Pinpoint the cell where the given text exists, returning its (X, Y) midpoint coordinate. 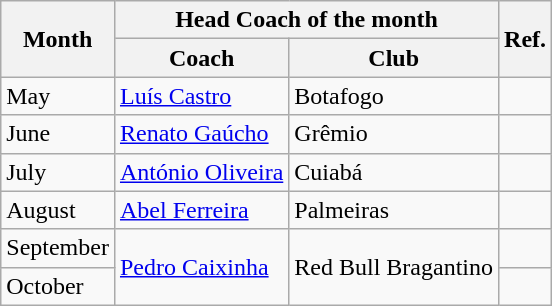
September (58, 248)
Palmeiras (394, 210)
Botafogo (394, 96)
Cuiabá (394, 172)
Luís Castro (201, 96)
July (58, 172)
Club (394, 58)
Head Coach of the month (306, 20)
Pedro Caixinha (201, 267)
Coach (201, 58)
Renato Gaúcho (201, 134)
October (58, 286)
August (58, 210)
Grêmio (394, 134)
May (58, 96)
Red Bull Bragantino (394, 267)
Ref. (526, 39)
June (58, 134)
Abel Ferreira (201, 210)
Month (58, 39)
António Oliveira (201, 172)
